Return [x, y] of the center of cell containing provided text 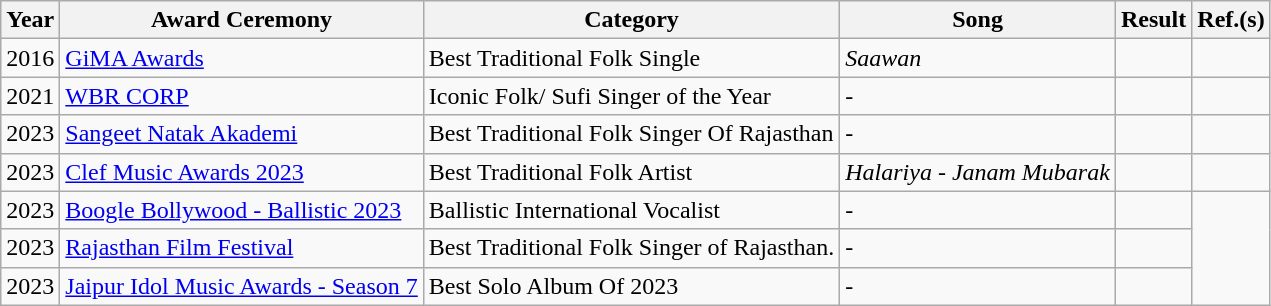
Rajasthan Film Festival [242, 248]
2021 [30, 96]
Iconic Folk/ Sufi Singer of the Year [631, 96]
2016 [30, 58]
Jaipur Idol Music Awards - Season 7 [242, 286]
Year [30, 20]
Category [631, 20]
WBR CORP [242, 96]
Song [978, 20]
Best Traditional Folk Artist [631, 172]
Award Ceremony [242, 20]
GiMA Awards [242, 58]
Ref.(s) [1231, 20]
Best Solo Album Of 2023 [631, 286]
Halariya - Janam Mubarak [978, 172]
Best Traditional Folk Singer of Rajasthan. [631, 248]
Boogle Bollywood - Ballistic 2023 [242, 210]
Clef Music Awards 2023 [242, 172]
Ballistic International Vocalist [631, 210]
Best Traditional Folk Singer Of Rajasthan [631, 134]
Best Traditional Folk Single [631, 58]
Result [1153, 20]
Sangeet Natak Akademi [242, 134]
Saawan [978, 58]
